Scan for the cell matching the given text and deliver its [x, y] coordinate at center. 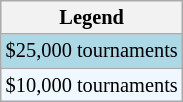
Legend [92, 17]
$25,000 tournaments [92, 51]
$10,000 tournaments [92, 85]
